Determine the (X, Y) coordinate at the center of the cell enclosing the given text.  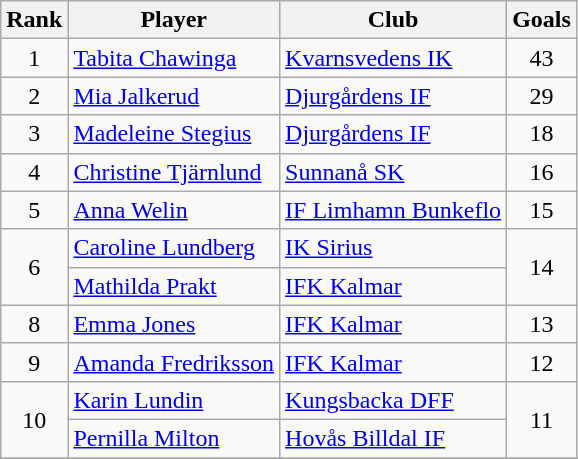
1 (34, 58)
Caroline Lundberg (174, 248)
29 (542, 96)
Club (394, 20)
14 (542, 267)
Karin Lundin (174, 400)
9 (34, 362)
Emma Jones (174, 324)
2 (34, 96)
4 (34, 172)
12 (542, 362)
IF Limhamn Bunkeflo (394, 210)
10 (34, 419)
Anna Welin (174, 210)
3 (34, 134)
15 (542, 210)
5 (34, 210)
Tabita Chawinga (174, 58)
IK Sirius (394, 248)
43 (542, 58)
Sunnanå SK (394, 172)
Player (174, 20)
Amanda Fredriksson (174, 362)
Kungsbacka DFF (394, 400)
Mia Jalkerud (174, 96)
6 (34, 267)
13 (542, 324)
Goals (542, 20)
Kvarnsvedens IK (394, 58)
Christine Tjärnlund (174, 172)
18 (542, 134)
Rank (34, 20)
Hovås Billdal IF (394, 438)
Mathilda Prakt (174, 286)
Pernilla Milton (174, 438)
11 (542, 419)
8 (34, 324)
16 (542, 172)
Madeleine Stegius (174, 134)
